Detect which cell encompasses the target text, then output its [x, y] center coordinate. 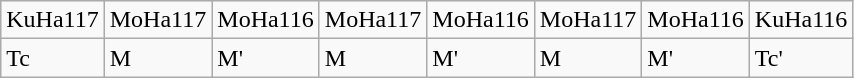
KuHa116 [801, 20]
Tc [53, 58]
Tc' [801, 58]
KuHa117 [53, 20]
